Find where the given text appears and provide that cell's center as [x, y] coordinate. 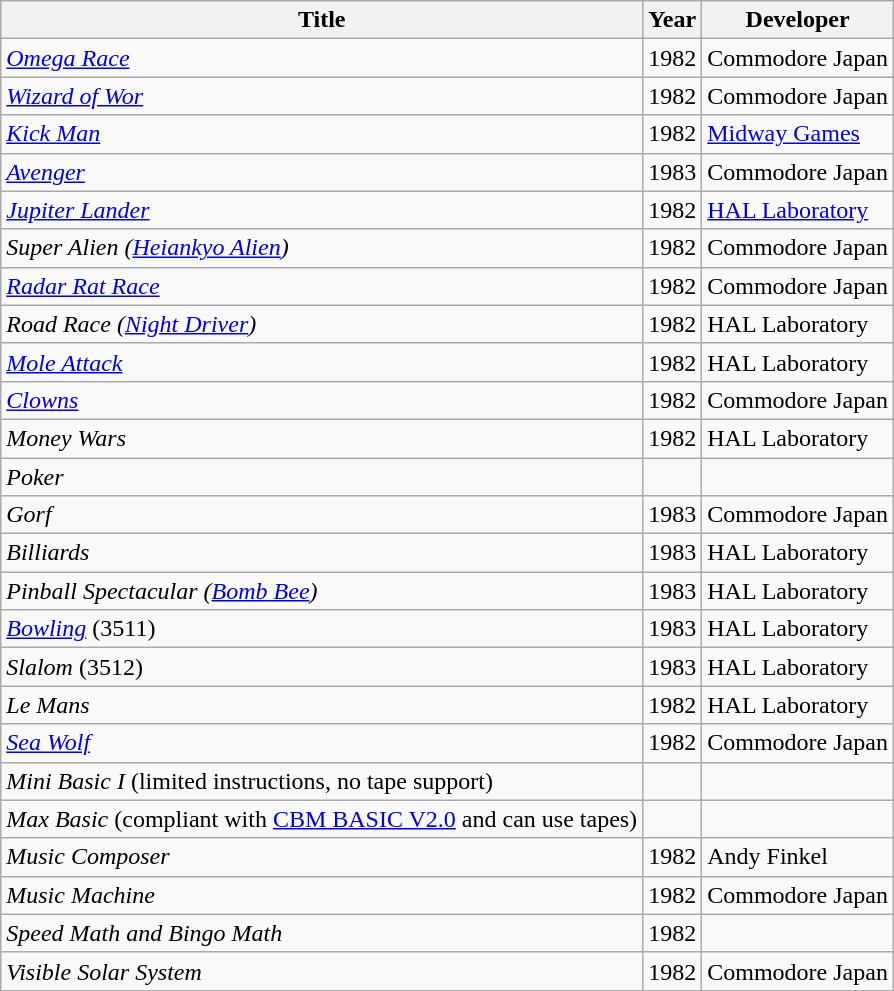
Pinball Spectacular (Bomb Bee) [322, 591]
Gorf [322, 515]
Kick Man [322, 134]
Music Composer [322, 857]
Le Mans [322, 705]
Mini Basic I (limited instructions, no tape support) [322, 781]
Super Alien (Heiankyo Alien) [322, 248]
Wizard of Wor [322, 96]
Billiards [322, 553]
Visible Solar System [322, 971]
Poker [322, 477]
Developer [798, 20]
Avenger [322, 172]
Midway Games [798, 134]
Year [672, 20]
Money Wars [322, 438]
Omega Race [322, 58]
Max Basic (compliant with CBM BASIC V2.0 and can use tapes) [322, 819]
Radar Rat Race [322, 286]
Andy Finkel [798, 857]
Road Race (Night Driver) [322, 324]
Title [322, 20]
Mole Attack [322, 362]
Slalom (3512) [322, 667]
Music Machine [322, 895]
Bowling (3511) [322, 629]
Sea Wolf [322, 743]
Speed Math and Bingo Math [322, 933]
Clowns [322, 400]
Jupiter Lander [322, 210]
